Provide the [X, Y] coordinate of the cell's center where the given text is located.  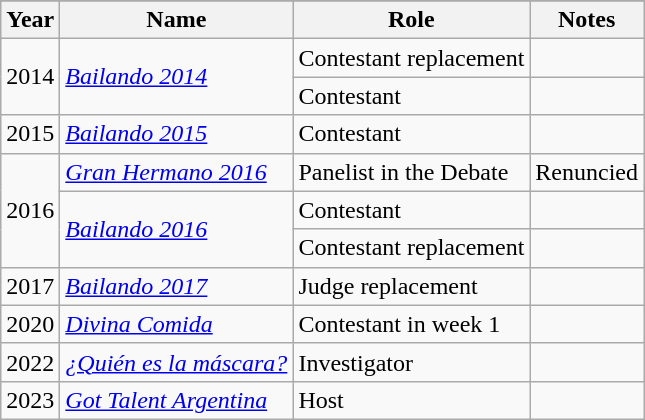
Notes [587, 20]
Bailando 2017 [176, 286]
2017 [30, 286]
Bailando 2015 [176, 134]
Role [412, 20]
Got Talent Argentina [176, 400]
Gran Hermano 2016 [176, 172]
Contestant in week 1 [412, 324]
Renuncied [587, 172]
Judge replacement [412, 286]
Investigator [412, 362]
2023 [30, 400]
2015 [30, 134]
2014 [30, 77]
¿Quién es la máscara? [176, 362]
2020 [30, 324]
Bailando 2016 [176, 229]
Host [412, 400]
2022 [30, 362]
Name [176, 20]
Divina Comida [176, 324]
Panelist in the Debate [412, 172]
Year [30, 20]
2016 [30, 210]
Bailando 2014 [176, 77]
